Find where the given text appears and provide that cell's center as (x, y) coordinate. 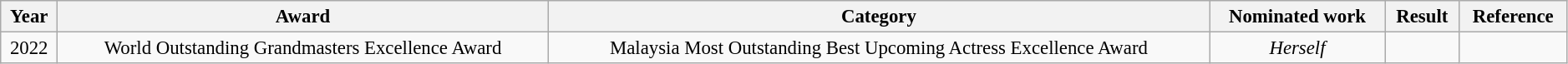
Malaysia Most Outstanding Best Upcoming Actress Excellence Award (879, 48)
Result (1422, 17)
Category (879, 17)
Nominated work (1298, 17)
World Outstanding Grandmasters Excellence Award (303, 48)
Reference (1513, 17)
2022 (29, 48)
Year (29, 17)
Herself (1298, 48)
Award (303, 17)
